From the cell containing the given text, extract its center point as [X, Y] coordinate. 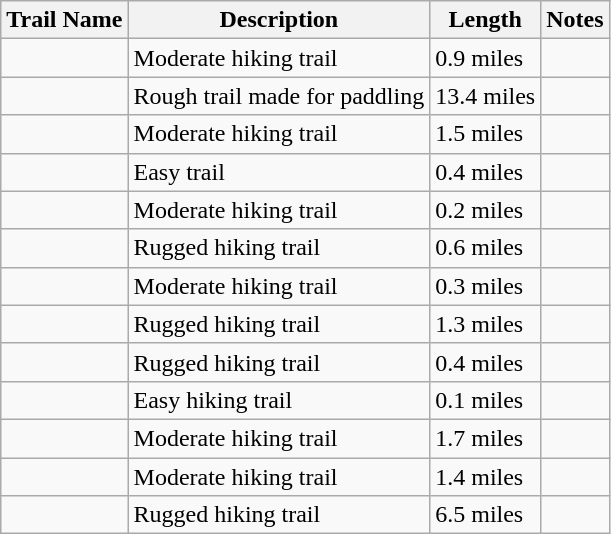
1.4 miles [486, 477]
0.6 miles [486, 248]
0.2 miles [486, 210]
Length [486, 20]
0.1 miles [486, 400]
1.7 miles [486, 438]
0.3 miles [486, 286]
13.4 miles [486, 96]
0.9 miles [486, 58]
1.5 miles [486, 134]
Easy trail [279, 172]
Easy hiking trail [279, 400]
Notes [575, 20]
6.5 miles [486, 515]
Rough trail made for paddling [279, 96]
Description [279, 20]
1.3 miles [486, 324]
Trail Name [64, 20]
